Return [x, y] of the center of cell containing provided text 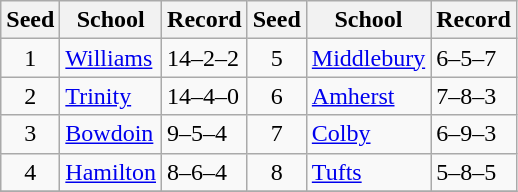
Middlebury [368, 58]
8–6–4 [205, 172]
5 [276, 58]
5–8–5 [474, 172]
9–5–4 [205, 134]
Bowdoin [111, 134]
14–2–2 [205, 58]
6 [276, 96]
7–8–3 [474, 96]
Trinity [111, 96]
4 [30, 172]
Hamilton [111, 172]
8 [276, 172]
7 [276, 134]
3 [30, 134]
Tufts [368, 172]
6–9–3 [474, 134]
Amherst [368, 96]
6–5–7 [474, 58]
2 [30, 96]
Colby [368, 134]
Williams [111, 58]
1 [30, 58]
14–4–0 [205, 96]
